Find where the given text appears and provide that cell's center as [x, y] coordinate. 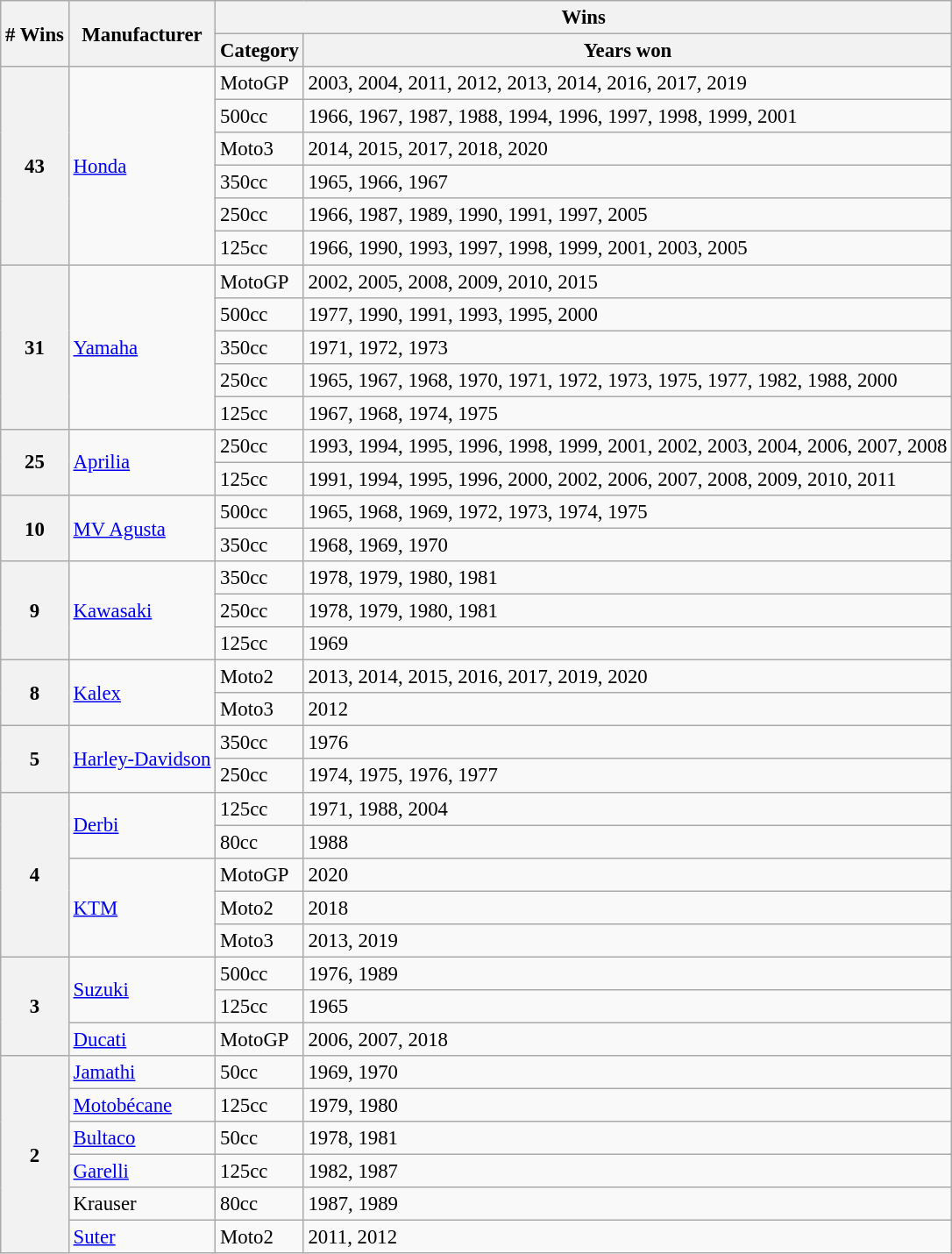
1976 [628, 743]
2013, 2019 [628, 941]
Years won [628, 51]
1968, 1969, 1970 [628, 545]
Kawasaki [142, 610]
Honda [142, 166]
Motobécane [142, 1106]
1982, 1987 [628, 1172]
2006, 2007, 2018 [628, 1039]
2003, 2004, 2011, 2012, 2013, 2014, 2016, 2017, 2019 [628, 83]
2011, 2012 [628, 1237]
2013, 2014, 2015, 2016, 2017, 2019, 2020 [628, 677]
1976, 1989 [628, 973]
9 [35, 610]
1993, 1994, 1995, 1996, 1998, 1999, 2001, 2002, 2003, 2004, 2006, 2007, 2008 [628, 446]
1967, 1968, 1974, 1975 [628, 413]
Suter [142, 1237]
Aprilia [142, 463]
10 [35, 528]
Derbi [142, 824]
1966, 1990, 1993, 1997, 1998, 1999, 2001, 2003, 2005 [628, 248]
2018 [628, 908]
1965, 1968, 1969, 1972, 1973, 1974, 1975 [628, 512]
Harley-Davidson [142, 759]
1966, 1967, 1987, 1988, 1994, 1996, 1997, 1998, 1999, 2001 [628, 117]
1971, 1988, 2004 [628, 809]
1969, 1970 [628, 1072]
2014, 2015, 2017, 2018, 2020 [628, 149]
Jamathi [142, 1072]
1977, 1990, 1991, 1993, 1995, 2000 [628, 314]
Wins [584, 18]
1969 [628, 644]
Garelli [142, 1172]
2002, 2005, 2008, 2009, 2010, 2015 [628, 281]
1974, 1975, 1976, 1977 [628, 776]
Suzuki [142, 989]
Ducati [142, 1039]
Category [259, 51]
Kalex [142, 693]
Yamaha [142, 347]
2 [35, 1155]
1965, 1967, 1968, 1970, 1971, 1972, 1973, 1975, 1977, 1982, 1988, 2000 [628, 380]
1966, 1987, 1989, 1990, 1991, 1997, 2005 [628, 215]
1979, 1980 [628, 1106]
1971, 1972, 1973 [628, 347]
25 [35, 463]
1965, 1966, 1967 [628, 182]
1978, 1981 [628, 1138]
Bultaco [142, 1138]
3 [35, 1007]
43 [35, 166]
1988 [628, 842]
31 [35, 347]
1987, 1989 [628, 1204]
MV Agusta [142, 528]
1991, 1994, 1995, 1996, 2000, 2002, 2006, 2007, 2008, 2009, 2010, 2011 [628, 479]
# Wins [35, 33]
Manufacturer [142, 33]
4 [35, 874]
2012 [628, 709]
KTM [142, 907]
1965 [628, 1007]
8 [35, 693]
2020 [628, 874]
Krauser [142, 1204]
5 [35, 759]
